From the cell containing the given text, extract its center point as (x, y) coordinate. 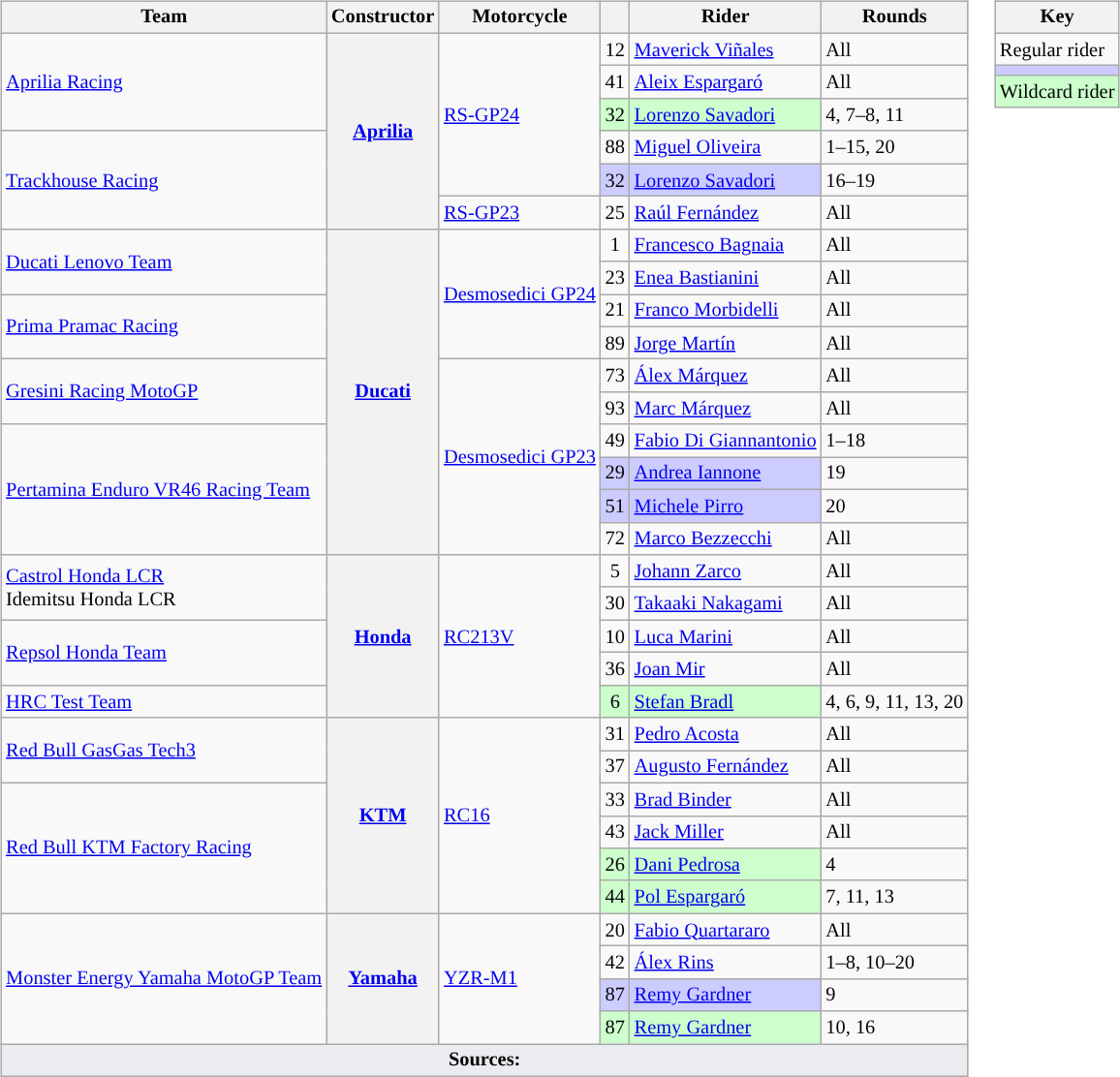
YZR-M1 (519, 978)
Álex Márquez (726, 376)
Takaaki Nakagami (726, 603)
43 (615, 832)
Honda (383, 636)
26 (615, 865)
RS-GP23 (519, 213)
1–15, 20 (894, 147)
Luca Marini (726, 636)
49 (615, 441)
Marc Márquez (726, 409)
31 (615, 734)
Red Bull KTM Factory Racing (164, 848)
Red Bull GasGas Tech3 (164, 750)
Franco Morbidelli (726, 311)
7, 11, 13 (894, 897)
30 (615, 603)
25 (615, 213)
Álex Rins (726, 963)
RC213V (519, 636)
21 (615, 311)
Joan Mir (726, 669)
16–19 (894, 180)
Michele Pirro (726, 506)
Yamaha (383, 978)
RC16 (519, 815)
1 (615, 245)
Prima Pramac Racing (164, 327)
Francesco Bagnaia (726, 245)
33 (615, 799)
Marco Bezzecchi (726, 538)
41 (615, 82)
19 (894, 474)
Gresini Racing MotoGP (164, 391)
37 (615, 767)
4 (894, 865)
HRC Test Team (164, 701)
73 (615, 376)
Pertamina Enduro VR46 Racing Team (164, 490)
9 (894, 995)
Team (164, 17)
44 (615, 897)
4, 6, 9, 11, 13, 20 (894, 701)
Repsol Honda Team (164, 653)
Miguel Oliveira (726, 147)
Trackhouse Racing (164, 180)
Johann Zarco (726, 571)
Fabio Quartararo (726, 930)
Rider (726, 17)
1–8, 10–20 (894, 963)
Maverick Viñales (726, 49)
Ducati (383, 391)
Monster Energy Yamaha MotoGP Team (164, 978)
Aprilia Racing (164, 81)
Jack Miller (726, 832)
RS-GP24 (519, 114)
Rounds (894, 17)
93 (615, 409)
6 (615, 701)
23 (615, 278)
42 (615, 963)
Augusto Fernández (726, 767)
Motorcycle (519, 17)
12 (615, 49)
Aleix Espargaró (726, 82)
1–18 (894, 441)
5 (615, 571)
Pol Espargaró (726, 897)
Pedro Acosta (726, 734)
88 (615, 147)
Aprilia (383, 131)
Raúl Fernández (726, 213)
10 (615, 636)
Regular rider (1057, 49)
Jorge Martín (726, 343)
Enea Bastianini (726, 278)
Brad Binder (726, 799)
Desmosedici GP23 (519, 457)
72 (615, 538)
Fabio Di Giannantonio (726, 441)
Wildcard rider (1057, 92)
51 (615, 506)
Stefan Bradl (726, 701)
89 (615, 343)
Key (1057, 17)
Sources: (484, 1061)
KTM (383, 815)
Andrea Iannone (726, 474)
Castrol Honda LCR Idemitsu Honda LCR (164, 587)
Desmosedici GP24 (519, 294)
Constructor (383, 17)
29 (615, 474)
Ducati Lenovo Team (164, 262)
Dani Pedrosa (726, 865)
10, 16 (894, 1028)
4, 7–8, 11 (894, 115)
36 (615, 669)
